Return the [X, Y] coordinate for the center point of the cell that contains the specified text.  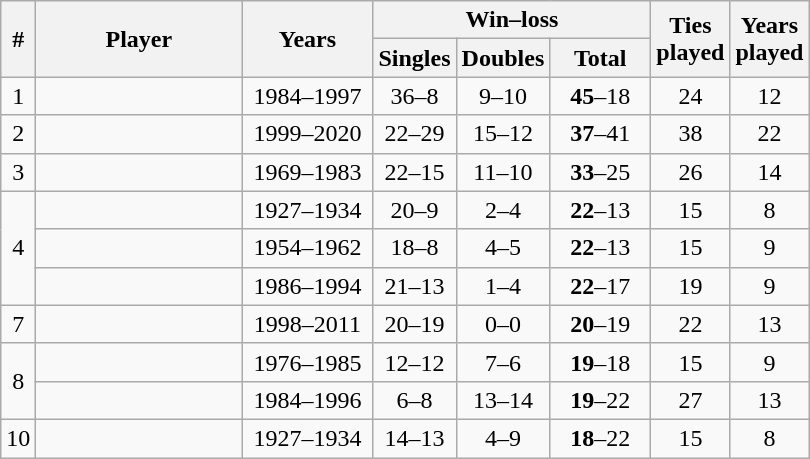
4 [18, 248]
# [18, 39]
3 [18, 172]
4–5 [503, 248]
Tiesplayed [690, 39]
22–17 [600, 286]
2 [18, 134]
19–22 [600, 400]
19–18 [600, 362]
15–12 [503, 134]
1986–1994 [308, 286]
7–6 [503, 362]
1969–1983 [308, 172]
12–12 [414, 362]
1954–1962 [308, 248]
22–29 [414, 134]
1984–1997 [308, 96]
Win–loss [512, 20]
0–0 [503, 324]
6–8 [414, 400]
24 [690, 96]
12 [770, 96]
38 [690, 134]
13–14 [503, 400]
21–13 [414, 286]
27 [690, 400]
22–15 [414, 172]
Yearsplayed [770, 39]
18–8 [414, 248]
Player [139, 39]
36–8 [414, 96]
Doubles [503, 58]
Singles [414, 58]
14 [770, 172]
19 [690, 286]
33–25 [600, 172]
7 [18, 324]
45–18 [600, 96]
1998–2011 [308, 324]
9–10 [503, 96]
1999–2020 [308, 134]
18–22 [600, 438]
11–10 [503, 172]
14–13 [414, 438]
Total [600, 58]
1976–1985 [308, 362]
4–9 [503, 438]
2–4 [503, 210]
10 [18, 438]
1984–1996 [308, 400]
Years [308, 39]
26 [690, 172]
1 [18, 96]
20–9 [414, 210]
1–4 [503, 286]
37–41 [600, 134]
